Identify which cell holds the provided text, then report its [x, y] central coordinate. 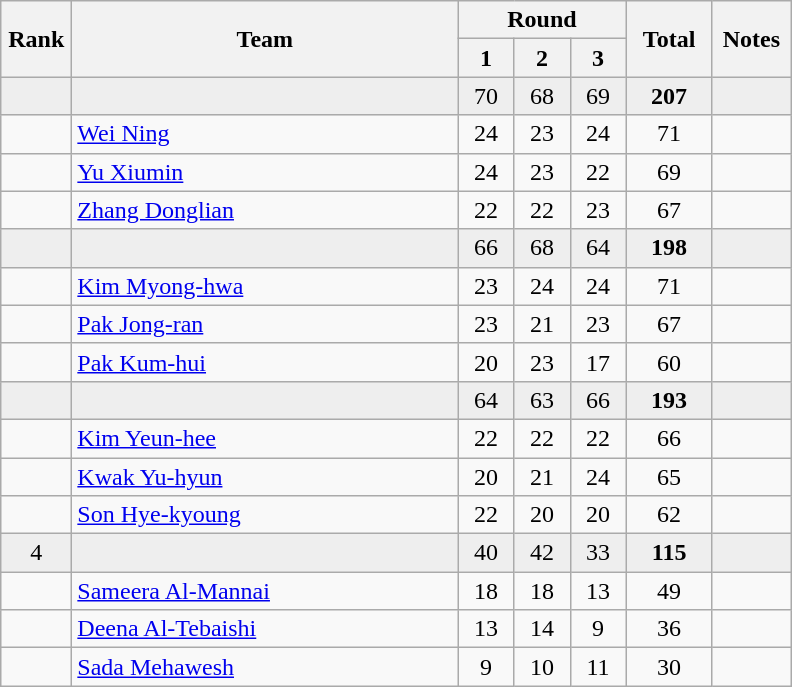
65 [669, 477]
Zhang Donglian [265, 210]
11 [598, 667]
Yu Xiumin [265, 172]
Team [265, 39]
70 [486, 96]
33 [598, 553]
Sada Mehawesh [265, 667]
49 [669, 591]
4 [36, 553]
Pak Jong-ran [265, 324]
2 [542, 58]
207 [669, 96]
17 [598, 362]
115 [669, 553]
63 [542, 400]
Wei Ning [265, 134]
36 [669, 629]
Kim Yeun-hee [265, 438]
62 [669, 515]
1 [486, 58]
Sameera Al-Mannai [265, 591]
60 [669, 362]
Total [669, 39]
40 [486, 553]
Pak Kum-hui [265, 362]
Rank [36, 39]
Round [542, 20]
42 [542, 553]
193 [669, 400]
3 [598, 58]
Son Hye-kyoung [265, 515]
Deena Al-Tebaishi [265, 629]
14 [542, 629]
198 [669, 248]
30 [669, 667]
Notes [752, 39]
Kwak Yu-hyun [265, 477]
Kim Myong-hwa [265, 286]
10 [542, 667]
